Locate the cell with the specified text and output its (X, Y) center coordinate. 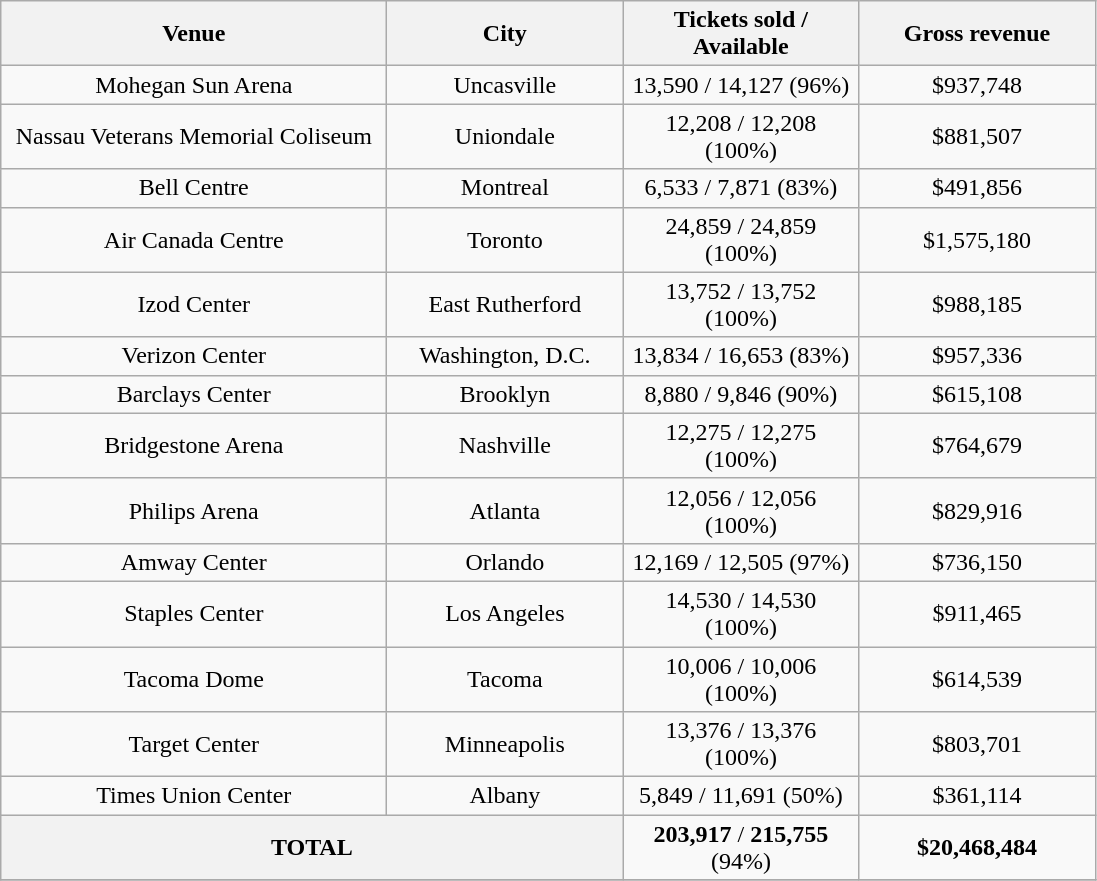
$614,539 (977, 678)
5,849 / 11,691 (50%) (741, 796)
13,376 / 13,376 (100%) (741, 744)
8,880 / 9,846 (90%) (741, 394)
$829,916 (977, 510)
12,169 / 12,505 (97%) (741, 562)
Nassau Veterans Memorial Coliseum (194, 136)
$881,507 (977, 136)
$937,748 (977, 85)
Gross revenue (977, 34)
Albany (505, 796)
6,533 / 7,871 (83%) (741, 188)
Staples Center (194, 614)
$988,185 (977, 304)
$803,701 (977, 744)
Tacoma (505, 678)
Los Angeles (505, 614)
TOTAL (312, 848)
24,859 / 24,859 (100%) (741, 240)
Washington, D.C. (505, 356)
14,530 / 14,530 (100%) (741, 614)
Times Union Center (194, 796)
Tickets sold / Available (741, 34)
Montreal (505, 188)
Air Canada Centre (194, 240)
$20,468,484 (977, 848)
Verizon Center (194, 356)
Brooklyn (505, 394)
Minneapolis (505, 744)
Nashville (505, 446)
12,208 / 12,208 (100%) (741, 136)
Izod Center (194, 304)
12,275 / 12,275 (100%) (741, 446)
City (505, 34)
$1,575,180 (977, 240)
Orlando (505, 562)
Mohegan Sun Arena (194, 85)
$491,856 (977, 188)
Philips Arena (194, 510)
$361,114 (977, 796)
$736,150 (977, 562)
13,834 / 16,653 (83%) (741, 356)
Target Center (194, 744)
10,006 / 10,006 (100%) (741, 678)
Toronto (505, 240)
203,917 / 215,755 (94%) (741, 848)
$957,336 (977, 356)
Amway Center (194, 562)
Atlanta (505, 510)
Uncasville (505, 85)
$764,679 (977, 446)
Venue (194, 34)
13,590 / 14,127 (96%) (741, 85)
13,752 / 13,752 (100%) (741, 304)
Bell Centre (194, 188)
Uniondale (505, 136)
East Rutherford (505, 304)
$615,108 (977, 394)
12,056 / 12,056 (100%) (741, 510)
Barclays Center (194, 394)
$911,465 (977, 614)
Bridgestone Arena (194, 446)
Tacoma Dome (194, 678)
